Return the (X, Y) coordinate for the center point of the cell that contains the specified text.  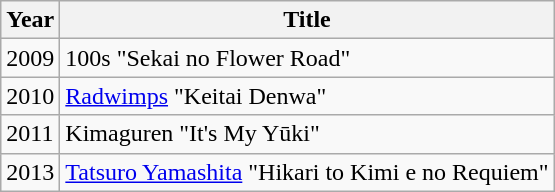
2013 (30, 172)
Year (30, 20)
Radwimps "Keitai Denwa" (307, 96)
100s "Sekai no Flower Road" (307, 58)
Tatsuro Yamashita "Hikari to Kimi e no Requiem" (307, 172)
2010 (30, 96)
Kimaguren "It's My Yūki" (307, 134)
2011 (30, 134)
2009 (30, 58)
Title (307, 20)
